From the cell containing the given text, extract its center point as [x, y] coordinate. 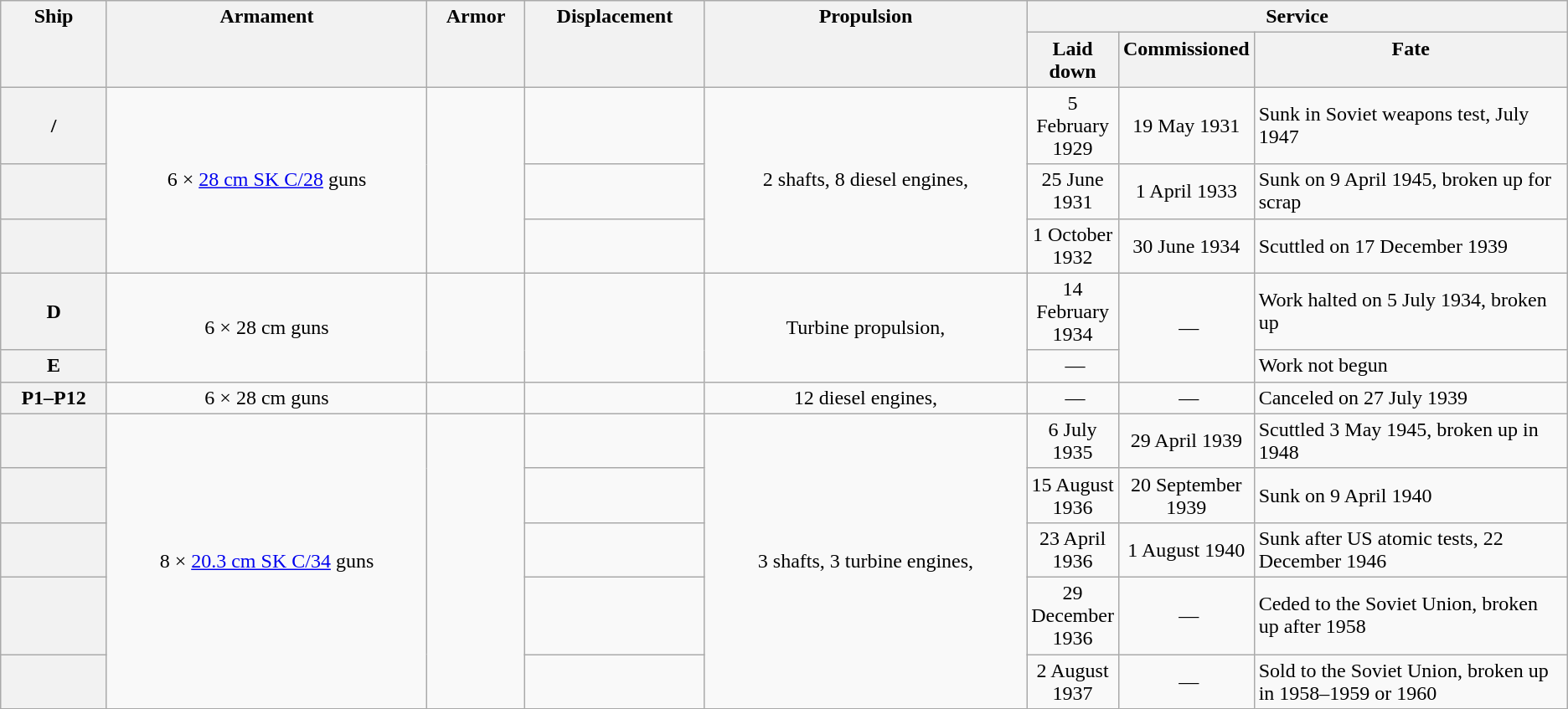
Fate [1411, 60]
Sold to the Soviet Union, broken up in 1958–1959 or 1960 [1411, 681]
23 April 1936 [1073, 549]
25 June 1931 [1073, 191]
Propulsion [866, 44]
2 August 1937 [1073, 681]
8 × 20.3 cm SK C/34 guns [266, 561]
5 February 1929 [1073, 126]
D [54, 311]
1 April 1933 [1186, 191]
Canceled on 27 July 1939 [1411, 398]
Sunk on 9 April 1945, broken up for scrap [1411, 191]
Commissioned [1186, 60]
14 February 1934 [1073, 311]
20 September 1939 [1186, 496]
Scuttled 3 May 1945, broken up in 1948 [1411, 440]
E [54, 366]
Sunk on 9 April 1940 [1411, 496]
Ceded to the Soviet Union, broken up after 1958 [1411, 615]
19 May 1931 [1186, 126]
Armor [476, 44]
2 shafts, 8 diesel engines, [866, 180]
Sunk in Soviet weapons test, July 1947 [1411, 126]
29 December 1936 [1073, 615]
Work halted on 5 July 1934, broken up [1411, 311]
6 × 28 cm SK C/28 guns [266, 180]
29 April 1939 [1186, 440]
1 August 1940 [1186, 549]
Work not begun [1411, 366]
Armament [266, 44]
Service [1297, 17]
Turbine propulsion, [866, 327]
Laid down [1073, 60]
/ [54, 126]
30 June 1934 [1186, 246]
3 shafts, 3 turbine engines, [866, 561]
Scuttled on 17 December 1939 [1411, 246]
6 July 1935 [1073, 440]
15 August 1936 [1073, 496]
Sunk after US atomic tests, 22 December 1946 [1411, 549]
1 October 1932 [1073, 246]
P1–P12 [54, 398]
Displacement [615, 44]
12 diesel engines, [866, 398]
Ship [54, 44]
